Determine the (x, y) coordinate at the center of the cell enclosing the given text.  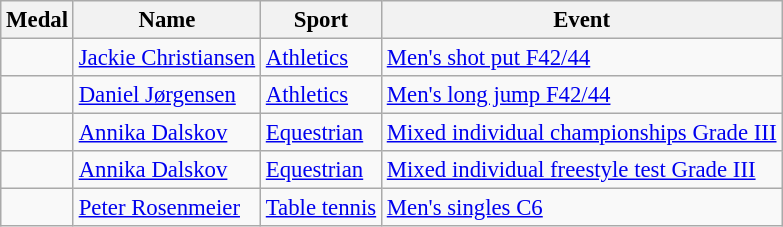
Medal (38, 20)
Peter Rosenmeier (166, 208)
Table tennis (320, 208)
Event (581, 20)
Men's singles C6 (581, 208)
Jackie Christiansen (166, 58)
Daniel Jørgensen (166, 95)
Men's long jump F42/44 (581, 95)
Sport (320, 20)
Men's shot put F42/44 (581, 58)
Name (166, 20)
Mixed individual freestyle test Grade III (581, 170)
Mixed individual championships Grade III (581, 133)
